For the text-containing cell, return its midpoint in (x, y) coordinate format. 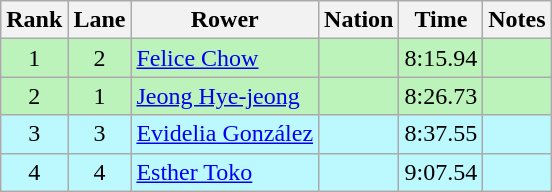
Notes (517, 20)
8:26.73 (441, 96)
Time (441, 20)
Evidelia González (225, 134)
Jeong Hye-jeong (225, 96)
Nation (359, 20)
Felice Chow (225, 58)
Esther Toko (225, 172)
Rower (225, 20)
9:07.54 (441, 172)
8:37.55 (441, 134)
8:15.94 (441, 58)
Lane (100, 20)
Rank (34, 20)
